Provide the [x, y] coordinate of the cell's center where the given text is located.  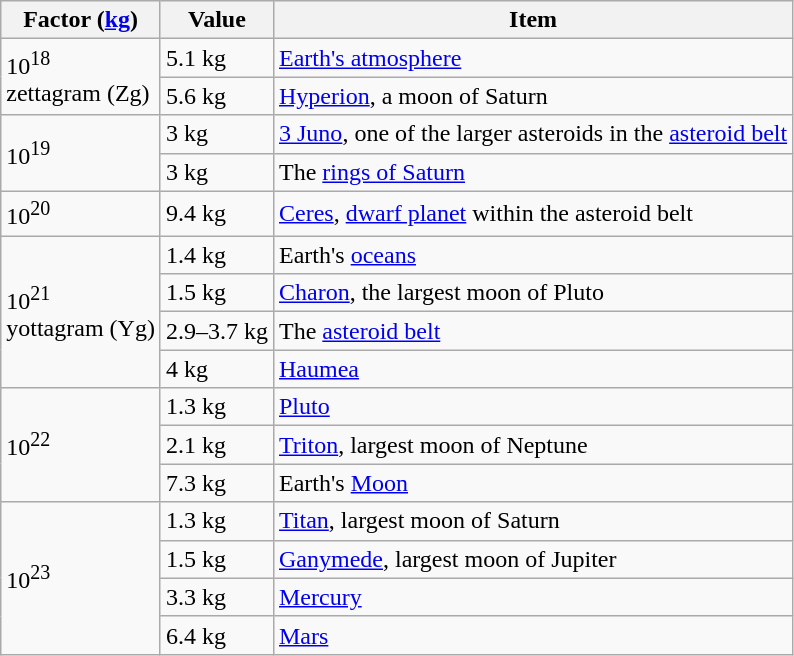
7.3 kg [216, 483]
Charon, the largest moon of Pluto [532, 293]
Ganymede, largest moon of Jupiter [532, 559]
1019 [81, 153]
Mercury [532, 597]
2.9–3.7 kg [216, 331]
3.3 kg [216, 597]
1022 [81, 445]
3 Juno, one of the larger asteroids in the asteroid belt [532, 134]
Haumea [532, 369]
Earth's oceans [532, 255]
Earth's Moon [532, 483]
1.4 kg [216, 255]
Ceres, dwarf planet within the asteroid belt [532, 214]
1021yottagram (Yg) [81, 312]
5.6 kg [216, 96]
1018zettagram (Zg) [81, 77]
1023 [81, 578]
Earth's atmosphere [532, 58]
Pluto [532, 407]
The asteroid belt [532, 331]
5.1 kg [216, 58]
Value [216, 20]
The rings of Saturn [532, 172]
Hyperion, a moon of Saturn [532, 96]
9.4 kg [216, 214]
Item [532, 20]
Mars [532, 635]
2.1 kg [216, 445]
6.4 kg [216, 635]
1020 [81, 214]
Factor (kg) [81, 20]
4 kg [216, 369]
Triton, largest moon of Neptune [532, 445]
Titan, largest moon of Saturn [532, 521]
